Search for the cell housing the specified text and yield its (X, Y) center coordinate. 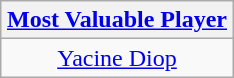
Yacine Diop (116, 58)
Most Valuable Player (116, 20)
